Locate the cell with the specified text and output its (X, Y) center coordinate. 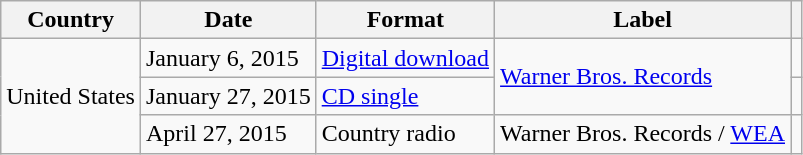
April 27, 2015 (228, 134)
Label (643, 20)
Country (71, 20)
January 6, 2015 (228, 58)
Country radio (405, 134)
January 27, 2015 (228, 96)
Warner Bros. Records (643, 77)
Date (228, 20)
CD single (405, 96)
Digital download (405, 58)
Warner Bros. Records / WEA (643, 134)
Format (405, 20)
United States (71, 96)
